Determine the [X, Y] coordinate at the center of the cell enclosing the given text.  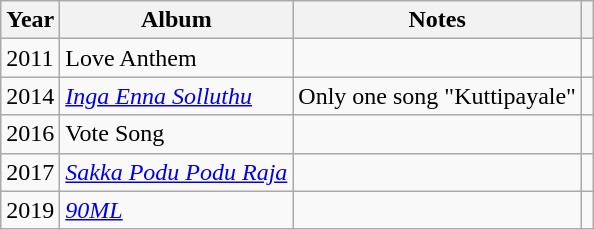
Only one song "Kuttipayale" [438, 96]
2014 [30, 96]
Love Anthem [176, 58]
Sakka Podu Podu Raja [176, 172]
2017 [30, 172]
Album [176, 20]
90ML [176, 210]
Vote Song [176, 134]
Inga Enna Solluthu [176, 96]
2016 [30, 134]
2011 [30, 58]
Year [30, 20]
Notes [438, 20]
2019 [30, 210]
